Output the [x, y] coordinate of the center of the cell containing the given text.  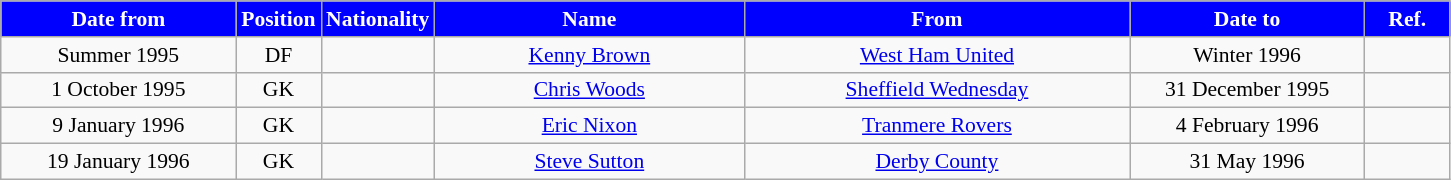
1 October 1995 [118, 90]
Eric Nixon [589, 126]
Kenny Brown [589, 55]
Nationality [378, 19]
Summer 1995 [118, 55]
Derby County [936, 162]
From [936, 19]
Steve Sutton [589, 162]
31 May 1996 [1248, 162]
31 December 1995 [1248, 90]
Position [278, 19]
DF [278, 55]
Winter 1996 [1248, 55]
Name [589, 19]
Sheffield Wednesday [936, 90]
4 February 1996 [1248, 126]
West Ham United [936, 55]
Tranmere Rovers [936, 126]
Date to [1248, 19]
Chris Woods [589, 90]
19 January 1996 [118, 162]
Ref. [1408, 19]
9 January 1996 [118, 126]
Date from [118, 19]
